Identify which cell holds the provided text, then report its [X, Y] central coordinate. 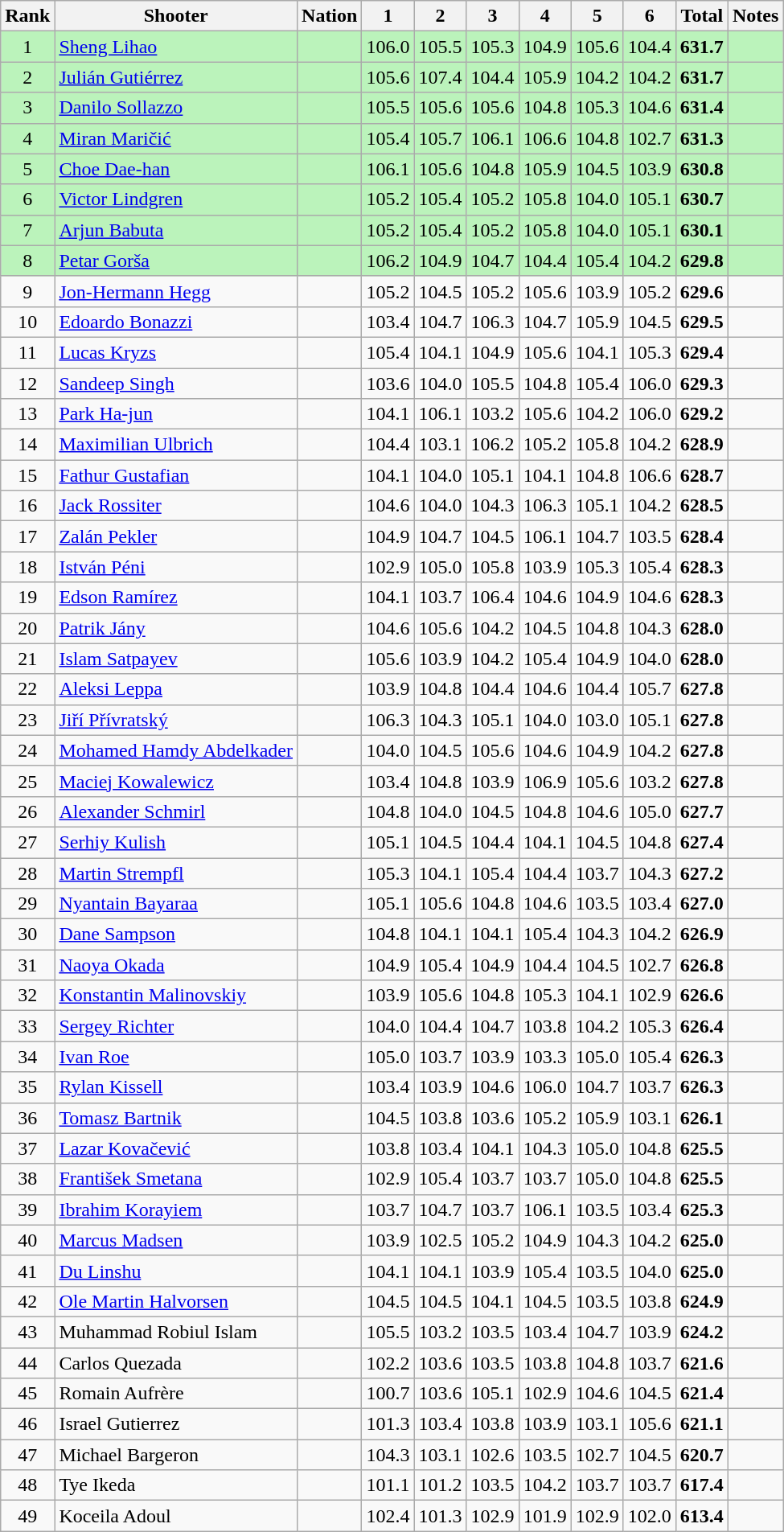
629.4 [701, 352]
10 [27, 322]
33 [27, 1026]
628.7 [701, 475]
627.7 [701, 811]
31 [27, 965]
Lucas Kryzs [176, 352]
Tye Ikeda [176, 1485]
Serhiy Kulish [176, 842]
34 [27, 1057]
Ibrahim Korayiem [176, 1210]
41 [27, 1271]
102.2 [388, 1363]
103.0 [597, 720]
626.6 [701, 996]
101.1 [388, 1485]
18 [27, 567]
102.6 [492, 1455]
11 [27, 352]
8 [27, 261]
47 [27, 1455]
Patrik Jány [176, 628]
Martin Strempfl [176, 873]
42 [27, 1301]
620.7 [701, 1455]
Marcus Madsen [176, 1240]
Sheng Lihao [176, 47]
624.9 [701, 1301]
Sergey Richter [176, 1026]
26 [27, 811]
629.3 [701, 384]
631.4 [701, 108]
21 [27, 659]
Mohamed Hamdy Abdelkader [176, 750]
Naoya Okada [176, 965]
Islam Satpayev [176, 659]
27 [27, 842]
13 [27, 414]
630.8 [701, 169]
628.4 [701, 536]
630.1 [701, 230]
Petar Gorša [176, 261]
627.4 [701, 842]
16 [27, 506]
44 [27, 1363]
Jon-Hermann Hegg [176, 291]
Danilo Sollazzo [176, 108]
628.5 [701, 506]
624.2 [701, 1332]
Du Linshu [176, 1271]
12 [27, 384]
Maximilian Ulbrich [176, 445]
Julián Gutiérrez [176, 77]
Choe Dae-han [176, 169]
102.5 [441, 1240]
Jiří Přívratský [176, 720]
Romain Aufrère [176, 1394]
106.4 [492, 598]
Lazar Kovačević [176, 1148]
617.4 [701, 1485]
Notes [755, 16]
613.4 [701, 1516]
621.1 [701, 1424]
Jack Rossiter [176, 506]
Michael Bargeron [176, 1455]
Dane Sampson [176, 934]
627.2 [701, 873]
629.5 [701, 322]
626.4 [701, 1026]
621.4 [701, 1394]
Aleksi Leppa [176, 689]
103.3 [545, 1057]
37 [27, 1148]
Edson Ramírez [176, 598]
29 [27, 904]
32 [27, 996]
100.7 [388, 1394]
14 [27, 445]
628.9 [701, 445]
102.0 [650, 1516]
43 [27, 1332]
49 [27, 1516]
17 [27, 536]
Rylan Kissell [176, 1087]
Tomasz Bartnik [176, 1118]
Park Ha-jun [176, 414]
Alexander Schmirl [176, 811]
101.2 [441, 1485]
15 [27, 475]
Edoardo Bonazzi [176, 322]
Ole Martin Halvorsen [176, 1301]
45 [27, 1394]
7 [27, 230]
20 [27, 628]
24 [27, 750]
626.1 [701, 1118]
102.4 [388, 1516]
Arjun Babuta [176, 230]
629.2 [701, 414]
629.6 [701, 291]
25 [27, 781]
627.0 [701, 904]
36 [27, 1118]
107.4 [441, 77]
629.8 [701, 261]
630.7 [701, 199]
Koceila Adoul [176, 1516]
101.9 [545, 1516]
46 [27, 1424]
28 [27, 873]
Miran Maričić [176, 138]
Muhammad Robiul Islam [176, 1332]
Sandeep Singh [176, 384]
626.9 [701, 934]
9 [27, 291]
35 [27, 1087]
István Péni [176, 567]
22 [27, 689]
Victor Lindgren [176, 199]
30 [27, 934]
631.3 [701, 138]
Carlos Quezada [176, 1363]
621.6 [701, 1363]
Rank [27, 16]
Maciej Kowalewicz [176, 781]
Israel Gutierrez [176, 1424]
Nyantain Bayaraa [176, 904]
40 [27, 1240]
626.8 [701, 965]
Zalán Pekler [176, 536]
František Smetana [176, 1179]
23 [27, 720]
Nation [330, 16]
Shooter [176, 16]
Ivan Roe [176, 1057]
39 [27, 1210]
Total [701, 16]
106.9 [545, 781]
19 [27, 598]
48 [27, 1485]
625.3 [701, 1210]
38 [27, 1179]
Konstantin Malinovskiy [176, 996]
Fathur Gustafian [176, 475]
